Identify which cell holds the provided text, then report its [x, y] central coordinate. 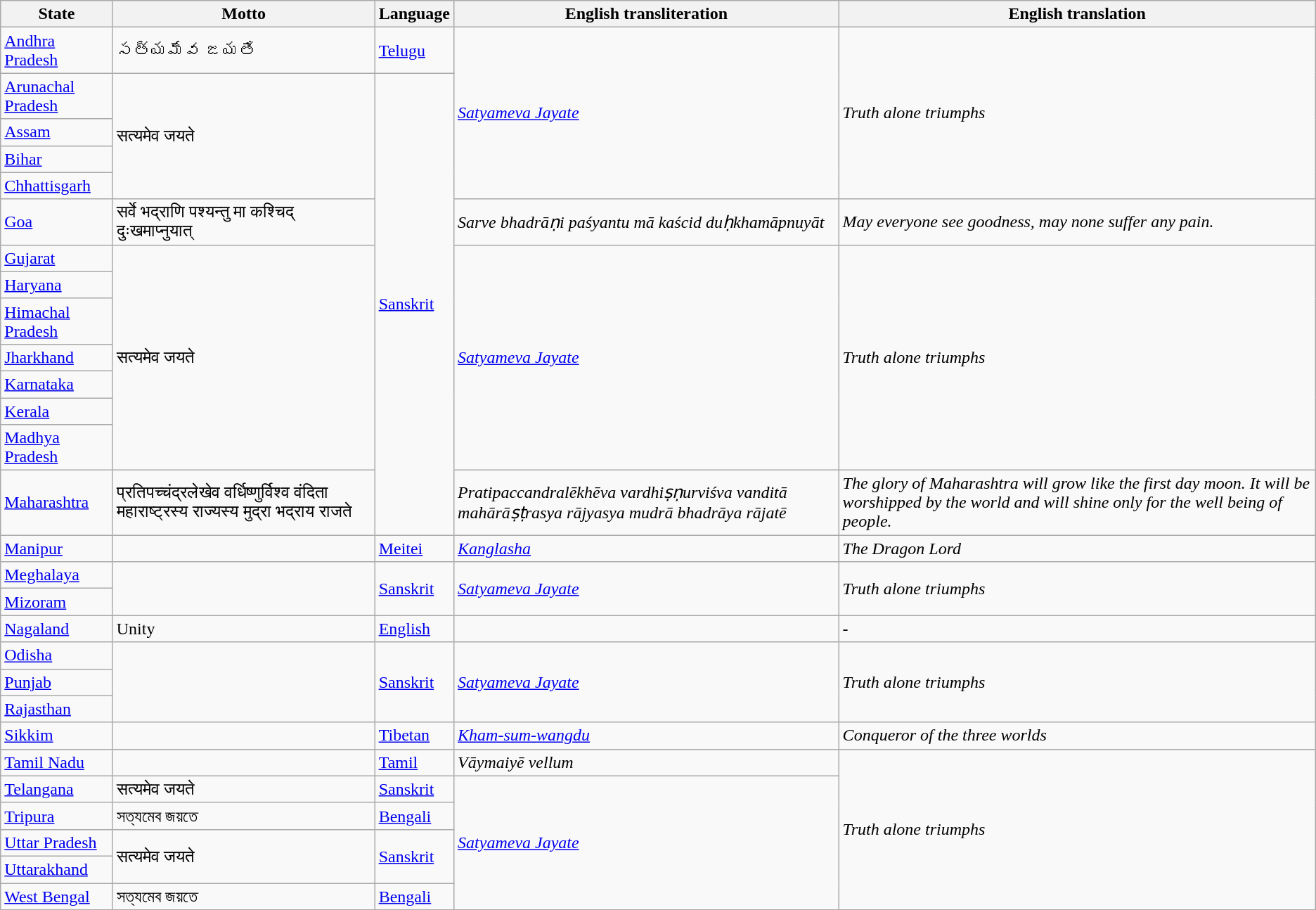
Tripura [56, 816]
Telugu [414, 51]
Chhattisgarh [56, 186]
Maharashtra [56, 503]
Rajasthan [56, 709]
West Bengal [56, 897]
Nagaland [56, 629]
Tamil Nadu [56, 762]
Telangana [56, 789]
English translation [1077, 14]
The Dragon Lord [1077, 549]
Madhya Pradesh [56, 447]
Unity [243, 629]
Kham-sum-wangdu [647, 736]
The glory of Maharashtra will grow like the first day moon. It will be worshipped by the world and will shine only for the well being of people. [1077, 503]
Himachal Pradesh [56, 321]
Sarve bhadrāṇi paśyantu mā kaścid duḥkhamāpnuyāt [647, 222]
Tibetan [414, 736]
Bihar [56, 159]
Goa [56, 222]
प्रतिपच्चंद्रलेखेव वर्धिष्णुर्विश्व वंदिता महाराष्ट्रस्य राज्यस्य मुद्रा भद्राय राजते [243, 503]
Vāymaiyē vellum [647, 762]
Language [414, 14]
సత్యమేవ జయతే [243, 51]
सर्वे भद्राणि पश्यन्तु मा कश्चिद् दुःखमाप्नुयात् [243, 222]
Arunachal Pradesh [56, 96]
Sikkim [56, 736]
English [414, 629]
State [56, 14]
May everyone see goodness, may none suffer any pain. [1077, 222]
Meitei [414, 549]
Punjab [56, 682]
- [1077, 629]
Andhra Pradesh [56, 51]
Pratipaccandralēkhēva vardhiṣṇurviśva vanditā mahārāṣṭrasya rājyasya mudrā bhadrāya rājatē [647, 503]
Uttar Pradesh [56, 842]
Motto [243, 14]
English transliteration [647, 14]
Meghalaya [56, 575]
Manipur [56, 549]
Haryana [56, 285]
Gujarat [56, 258]
Karnataka [56, 384]
Uttarakhand [56, 869]
Conqueror of the three worlds [1077, 736]
Jharkhand [56, 357]
Tamil [414, 762]
Kerala [56, 411]
Odisha [56, 655]
Kanglasha [647, 549]
Assam [56, 132]
Mizoram [56, 602]
